Search for the cell housing the specified text and yield its (x, y) center coordinate. 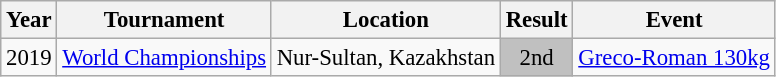
Greco-Roman 130kg (674, 58)
2nd (536, 58)
Year (29, 20)
Location (386, 20)
World Championships (164, 58)
Result (536, 20)
Event (674, 20)
Tournament (164, 20)
Nur-Sultan, Kazakhstan (386, 58)
2019 (29, 58)
